Return (X, Y) of the center of cell containing provided text 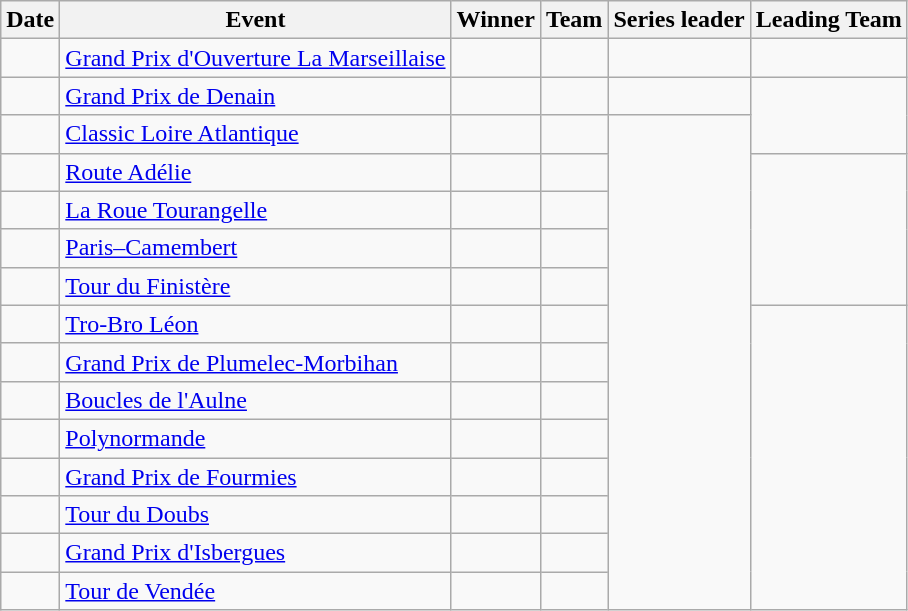
La Roue Tourangelle (256, 210)
Classic Loire Atlantique (256, 134)
Event (256, 20)
Grand Prix de Plumelec-Morbihan (256, 362)
Tour du Doubs (256, 515)
Grand Prix d'Isbergues (256, 553)
Tro-Bro Léon (256, 324)
Route Adélie (256, 172)
Polynormande (256, 438)
Winner (496, 20)
Grand Prix d'Ouverture La Marseillaise (256, 58)
Series leader (679, 20)
Leading Team (828, 20)
Tour de Vendée (256, 591)
Grand Prix de Fourmies (256, 477)
Date (30, 20)
Grand Prix de Denain (256, 96)
Tour du Finistère (256, 286)
Paris–Camembert (256, 248)
Team (574, 20)
Boucles de l'Aulne (256, 400)
